Pinpoint the cell where the given text exists, returning its (x, y) midpoint coordinate. 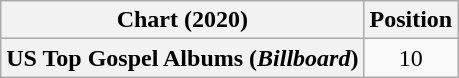
Chart (2020) (182, 20)
10 (411, 58)
Position (411, 20)
US Top Gospel Albums (Billboard) (182, 58)
